Return the (x, y) coordinate for the center point of the cell that contains the specified text.  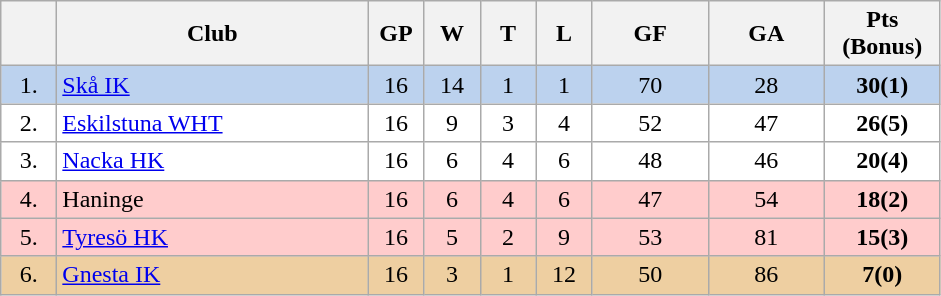
7(0) (882, 275)
5. (29, 237)
Skå IK (212, 85)
Nacka HK (212, 161)
15(3) (882, 237)
W (452, 34)
52 (650, 123)
86 (766, 275)
5 (452, 237)
53 (650, 237)
50 (650, 275)
GF (650, 34)
3. (29, 161)
12 (564, 275)
L (564, 34)
81 (766, 237)
2. (29, 123)
30(1) (882, 85)
70 (650, 85)
14 (452, 85)
Gnesta IK (212, 275)
54 (766, 199)
Haninge (212, 199)
GA (766, 34)
1. (29, 85)
46 (766, 161)
20(4) (882, 161)
T (508, 34)
Eskilstuna WHT (212, 123)
GP (396, 34)
26(5) (882, 123)
6. (29, 275)
Tyresö HK (212, 237)
2 (508, 237)
48 (650, 161)
18(2) (882, 199)
Pts (Bonus) (882, 34)
4. (29, 199)
28 (766, 85)
Club (212, 34)
